Locate the cell with the specified text and output its [x, y] center coordinate. 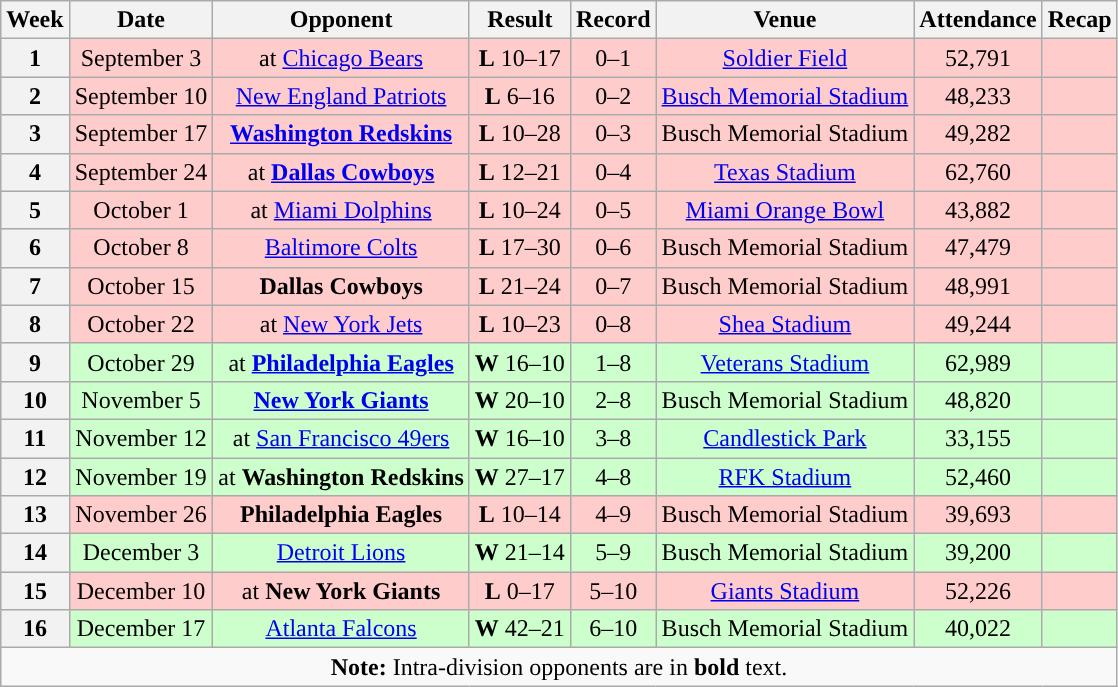
Soldier Field [785, 58]
8 [35, 324]
November 19 [141, 477]
Miami Orange Bowl [785, 210]
52,460 [978, 477]
49,244 [978, 324]
September 24 [141, 172]
Shea Stadium [785, 324]
1 [35, 58]
at San Francisco 49ers [341, 438]
L 10–17 [520, 58]
Detroit Lions [341, 553]
52,226 [978, 591]
52,791 [978, 58]
0–4 [613, 172]
Record [613, 20]
4 [35, 172]
39,693 [978, 515]
October 22 [141, 324]
L 10–28 [520, 134]
at Miami Dolphins [341, 210]
14 [35, 553]
48,991 [978, 286]
0–1 [613, 58]
11 [35, 438]
49,282 [978, 134]
Veterans Stadium [785, 362]
15 [35, 591]
43,882 [978, 210]
6 [35, 248]
Philadelphia Eagles [341, 515]
Note: Intra-division opponents are in bold text. [559, 667]
L 17–30 [520, 248]
62,989 [978, 362]
October 8 [141, 248]
4–9 [613, 515]
10 [35, 400]
1–8 [613, 362]
0–2 [613, 96]
New England Patriots [341, 96]
Result [520, 20]
at New York Jets [341, 324]
September 3 [141, 58]
Week [35, 20]
November 5 [141, 400]
L 12–21 [520, 172]
3–8 [613, 438]
September 17 [141, 134]
L 10–23 [520, 324]
W 21–14 [520, 553]
Recap [1080, 20]
5 [35, 210]
October 1 [141, 210]
W 20–10 [520, 400]
Date [141, 20]
W 27–17 [520, 477]
0–6 [613, 248]
0–8 [613, 324]
November 12 [141, 438]
6–10 [613, 629]
47,479 [978, 248]
at Chicago Bears [341, 58]
2–8 [613, 400]
Atlanta Falcons [341, 629]
Candlestick Park [785, 438]
Washington Redskins [341, 134]
W 42–21 [520, 629]
Baltimore Colts [341, 248]
September 10 [141, 96]
3 [35, 134]
October 15 [141, 286]
L 0–17 [520, 591]
48,820 [978, 400]
Attendance [978, 20]
RFK Stadium [785, 477]
16 [35, 629]
at Dallas Cowboys [341, 172]
12 [35, 477]
62,760 [978, 172]
2 [35, 96]
at New York Giants [341, 591]
0–5 [613, 210]
0–7 [613, 286]
L 6–16 [520, 96]
48,233 [978, 96]
at Philadelphia Eagles [341, 362]
40,022 [978, 629]
Venue [785, 20]
Opponent [341, 20]
Giants Stadium [785, 591]
Dallas Cowboys [341, 286]
4–8 [613, 477]
9 [35, 362]
33,155 [978, 438]
39,200 [978, 553]
L 21–24 [520, 286]
5–10 [613, 591]
5–9 [613, 553]
0–3 [613, 134]
7 [35, 286]
at Washington Redskins [341, 477]
December 3 [141, 553]
L 10–14 [520, 515]
New York Giants [341, 400]
November 26 [141, 515]
December 10 [141, 591]
13 [35, 515]
L 10–24 [520, 210]
October 29 [141, 362]
Texas Stadium [785, 172]
December 17 [141, 629]
